Return (x, y) of the center of cell containing provided text 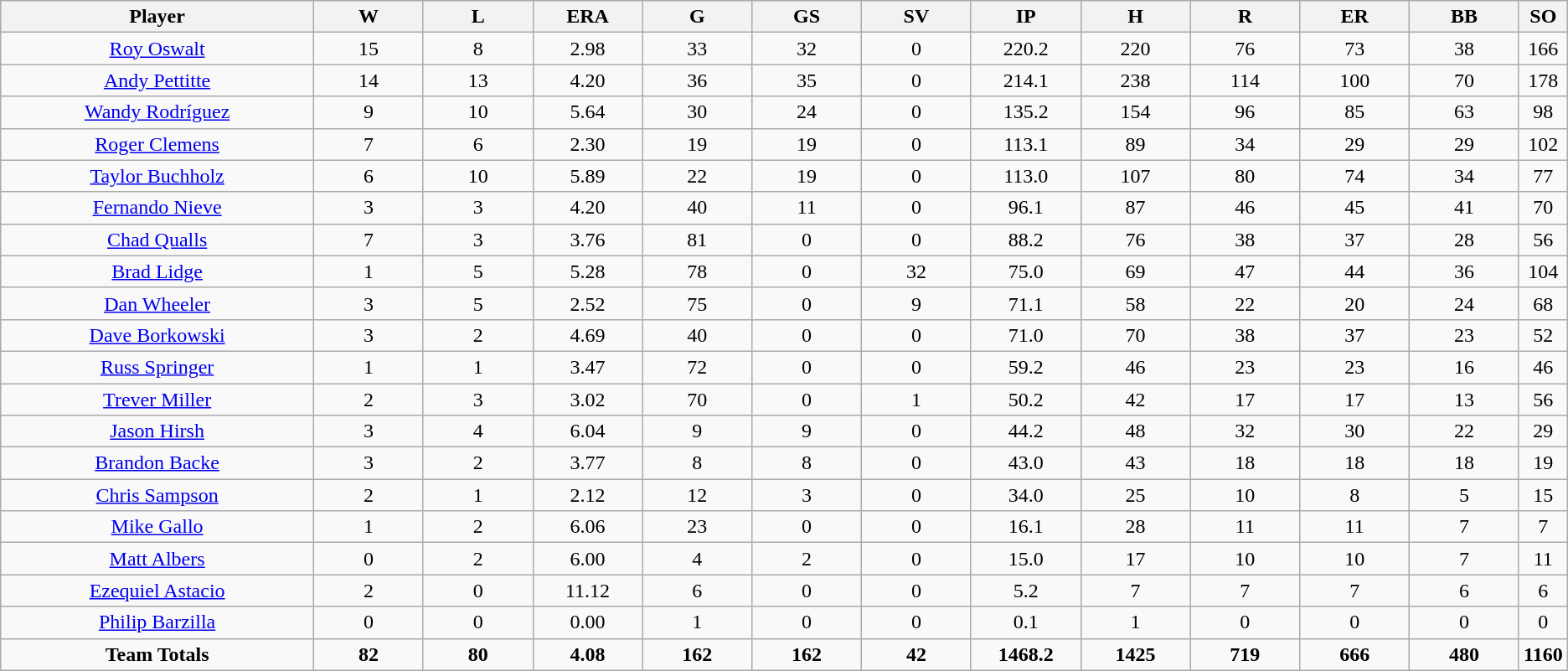
Roy Oswalt (157, 49)
113.0 (1025, 176)
72 (697, 367)
68 (1543, 303)
H (1136, 17)
71.1 (1025, 303)
2.98 (588, 49)
Fernando Nieve (157, 208)
Brandon Backe (157, 463)
104 (1543, 271)
44 (1355, 271)
4.69 (588, 335)
G (697, 17)
6.00 (588, 559)
89 (1136, 144)
87 (1136, 208)
73 (1355, 49)
3.76 (588, 240)
25 (1136, 495)
16.1 (1025, 527)
20 (1355, 303)
6.04 (588, 431)
98 (1543, 112)
96.1 (1025, 208)
16 (1464, 367)
IP (1025, 17)
75.0 (1025, 271)
Mike Gallo (157, 527)
178 (1543, 80)
214.1 (1025, 80)
Chris Sampson (157, 495)
85 (1355, 112)
R (1245, 17)
50.2 (1025, 400)
82 (369, 654)
63 (1464, 112)
Matt Albers (157, 559)
96 (1245, 112)
52 (1543, 335)
Roger Clemens (157, 144)
Andy Pettitte (157, 80)
58 (1136, 303)
166 (1543, 49)
114 (1245, 80)
Wandy Rodríguez (157, 112)
Ezequiel Astacio (157, 591)
Taylor Buchholz (157, 176)
5.2 (1025, 591)
W (369, 17)
BB (1464, 17)
3.77 (588, 463)
5.89 (588, 176)
5.64 (588, 112)
Russ Springer (157, 367)
Team Totals (157, 654)
SO (1543, 17)
0.00 (588, 622)
Brad Lidge (157, 271)
135.2 (1025, 112)
2.12 (588, 495)
41 (1464, 208)
78 (697, 271)
666 (1355, 654)
4.08 (588, 654)
Player (157, 17)
GS (807, 17)
75 (697, 303)
100 (1355, 80)
3.02 (588, 400)
69 (1136, 271)
81 (697, 240)
102 (1543, 144)
Trever Miller (157, 400)
43.0 (1025, 463)
Philip Barzilla (157, 622)
1160 (1543, 654)
719 (1245, 654)
47 (1245, 271)
SV (916, 17)
44.2 (1025, 431)
6.06 (588, 527)
35 (807, 80)
2.30 (588, 144)
113.1 (1025, 144)
15.0 (1025, 559)
71.0 (1025, 335)
238 (1136, 80)
Chad Qualls (157, 240)
107 (1136, 176)
0.1 (1025, 622)
34.0 (1025, 495)
1425 (1136, 654)
Dave Borkowski (157, 335)
L (477, 17)
59.2 (1025, 367)
11.12 (588, 591)
48 (1136, 431)
Dan Wheeler (157, 303)
45 (1355, 208)
Jason Hirsh (157, 431)
154 (1136, 112)
1468.2 (1025, 654)
3.47 (588, 367)
77 (1543, 176)
43 (1136, 463)
ERA (588, 17)
220.2 (1025, 49)
2.52 (588, 303)
12 (697, 495)
33 (697, 49)
5.28 (588, 271)
220 (1136, 49)
ER (1355, 17)
480 (1464, 654)
88.2 (1025, 240)
74 (1355, 176)
14 (369, 80)
